Output the [X, Y] coordinate of the center of the cell containing the given text.  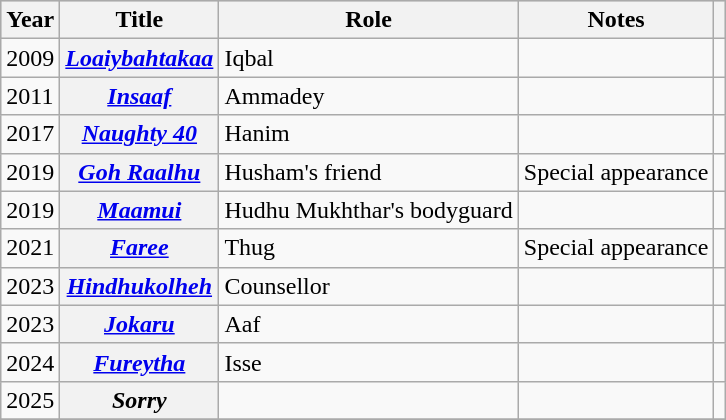
Naughty 40 [140, 134]
Fureytha [140, 362]
Loaiybahtakaa [140, 58]
Faree [140, 248]
Maamui [140, 210]
Iqbal [368, 58]
2011 [30, 96]
Aaf [368, 324]
Hanim [368, 134]
Isse [368, 362]
2021 [30, 248]
Year [30, 20]
Jokaru [140, 324]
Goh Raalhu [140, 172]
Insaaf [140, 96]
Hudhu Mukhthar's bodyguard [368, 210]
Counsellor [368, 286]
Notes [616, 20]
2009 [30, 58]
Hindhukolheh [140, 286]
Role [368, 20]
Husham's friend [368, 172]
Ammadey [368, 96]
Title [140, 20]
2025 [30, 400]
2017 [30, 134]
Thug [368, 248]
2024 [30, 362]
Sorry [140, 400]
